Return (x, y) of the center of cell containing provided text 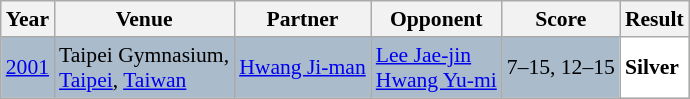
Lee Jae-jin Hwang Yu-mi (436, 68)
Score (561, 19)
Year (28, 19)
Taipei Gymnasium,Taipei, Taiwan (144, 68)
Result (654, 19)
2001 (28, 68)
Opponent (436, 19)
Partner (302, 19)
7–15, 12–15 (561, 68)
Silver (654, 68)
Venue (144, 19)
Hwang Ji-man (302, 68)
